For the text-containing cell, return its midpoint in (x, y) coordinate format. 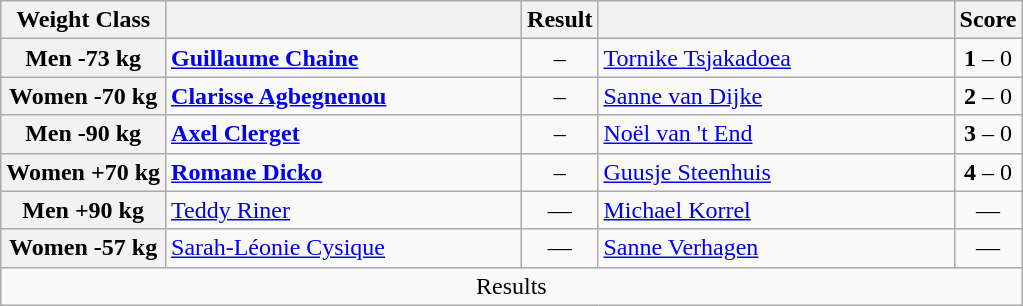
3 – 0 (988, 134)
Men -73 kg (84, 58)
Results (512, 286)
Tornike Tsjakadoea (776, 58)
4 – 0 (988, 172)
Score (988, 20)
Weight Class (84, 20)
Guillaume Chaine (344, 58)
Sarah-Léonie Cysique (344, 248)
Teddy Riner (344, 210)
Men +90 kg (84, 210)
Women -70 kg (84, 96)
Men -90 kg (84, 134)
1 – 0 (988, 58)
Noël van 't End (776, 134)
Sanne van Dijke (776, 96)
Result (560, 20)
Romane Dicko (344, 172)
Women +70 kg (84, 172)
Guusje Steenhuis (776, 172)
Michael Korrel (776, 210)
Sanne Verhagen (776, 248)
Clarisse Agbegnenou (344, 96)
Women -57 kg (84, 248)
Axel Clerget (344, 134)
2 – 0 (988, 96)
